Capture the cell that displays the provided text and extract its [x, y] central coordinate. 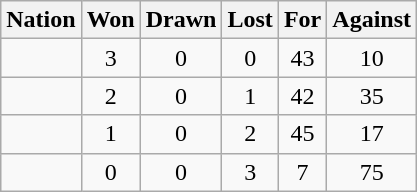
Won [110, 20]
Against [372, 20]
10 [372, 58]
Drawn [181, 20]
42 [302, 96]
45 [302, 134]
For [302, 20]
7 [302, 172]
17 [372, 134]
35 [372, 96]
Nation [41, 20]
43 [302, 58]
75 [372, 172]
Lost [250, 20]
